Identify which cell holds the provided text, then report its (X, Y) central coordinate. 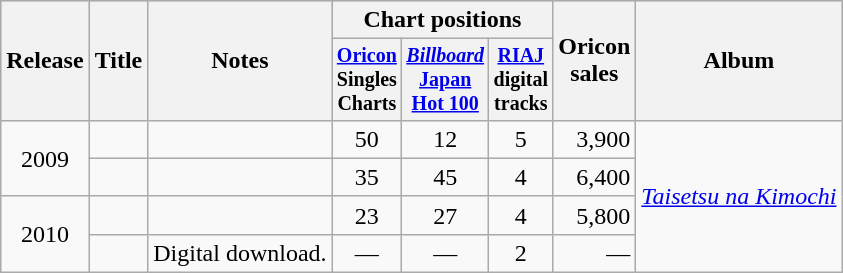
Notes (240, 61)
Title (118, 61)
3,900 (594, 139)
Digital download. (240, 253)
2010 (45, 234)
Oricon Singles Charts (366, 80)
RIAJ digital tracks (521, 80)
12 (446, 139)
27 (446, 215)
6,400 (594, 177)
Chart positions (442, 20)
Taisetsu na Kimochi (739, 196)
Billboard Japan Hot 100 (446, 80)
2 (521, 253)
Oriconsales (594, 61)
45 (446, 177)
5 (521, 139)
5,800 (594, 215)
2009 (45, 158)
35 (366, 177)
23 (366, 215)
Release (45, 61)
Album (739, 61)
50 (366, 139)
